Return (X, Y) of the center of cell containing provided text 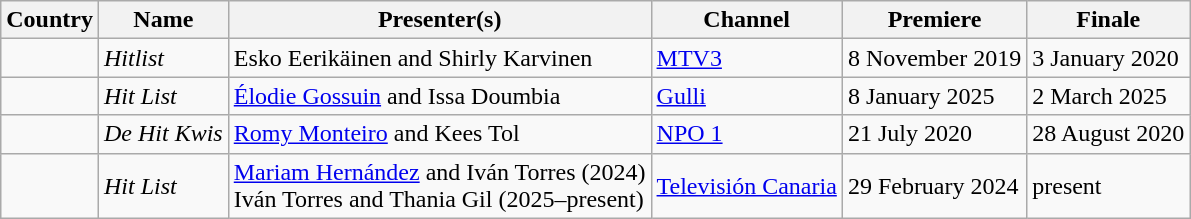
Romy Monteiro and Kees Tol (440, 134)
De Hit Kwis (163, 134)
Name (163, 20)
28 August 2020 (1108, 134)
Finale (1108, 20)
21 July 2020 (934, 134)
29 February 2024 (934, 186)
Esko Eerikäinen and Shirly Karvinen (440, 58)
NPO 1 (746, 134)
Mariam Hernández and Iván Torres (2024) Iván Torres and Thania Gil (2025–present) (440, 186)
2 March 2025 (1108, 96)
8 January 2025 (934, 96)
Gulli (746, 96)
Channel (746, 20)
Televisión Canaria (746, 186)
Presenter(s) (440, 20)
Country (50, 20)
Premiere (934, 20)
8 November 2019 (934, 58)
3 January 2020 (1108, 58)
Élodie Gossuin and Issa Doumbia (440, 96)
Hitlist (163, 58)
present (1108, 186)
MTV3 (746, 58)
